Scan for the cell matching the given text and deliver its [X, Y] coordinate at center. 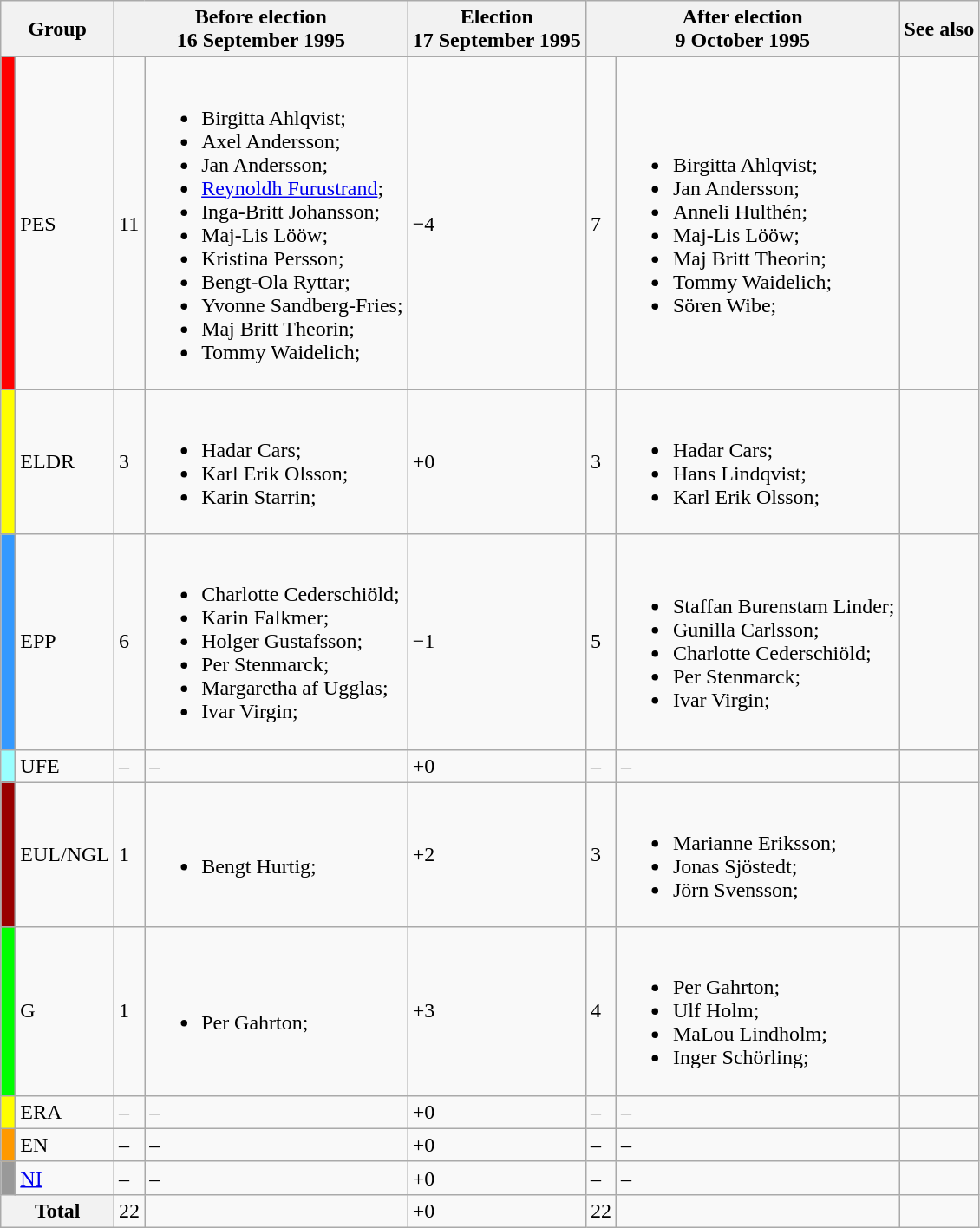
+2 [496, 855]
Before election16 September 1995 [262, 29]
Per Gahrton;Ulf Holm;MaLou Lindholm;Inger Schörling; [758, 1011]
See also [939, 29]
Group [57, 29]
Hadar Cars;Karl Erik Olsson;Karin Starrin; [277, 461]
G [65, 1011]
7 [600, 224]
Total [57, 1211]
−4 [496, 224]
6 [130, 642]
UFE [65, 766]
4 [600, 1011]
Bengt Hurtig; [277, 855]
Staffan Burenstam Linder;Gunilla Carlsson;Charlotte Cederschiöld;Per Stenmarck;Ivar Virgin; [758, 642]
EN [65, 1145]
EUL/NGL [65, 855]
Election17 September 1995 [496, 29]
After election9 October 1995 [742, 29]
Marianne Eriksson;Jonas Sjöstedt;Jörn Svensson; [758, 855]
ERA [65, 1112]
5 [600, 642]
PES [65, 224]
−1 [496, 642]
EPP [65, 642]
Hadar Cars;Hans Lindqvist;Karl Erik Olsson; [758, 461]
11 [130, 224]
Per Gahrton; [277, 1011]
ELDR [65, 461]
+3 [496, 1011]
Charlotte Cederschiöld;Karin Falkmer;Holger Gustafsson;Per Stenmarck;Margaretha af Ugglas;Ivar Virgin; [277, 642]
Birgitta Ahlqvist;Jan Andersson;Anneli Hulthén;Maj-Lis Lööw;Maj Britt Theorin;Tommy Waidelich;Sören Wibe; [758, 224]
NI [65, 1178]
